Find where the given text appears and provide that cell's center as (x, y) coordinate. 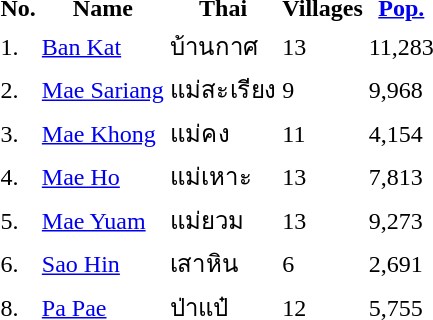
แม่ยวม (223, 220)
Mae Ho (102, 176)
Mae Khong (102, 133)
แม่สะเรียง (223, 90)
แม่คง (223, 133)
Mae Yuam (102, 220)
6 (322, 264)
Mae Sariang (102, 90)
9 (322, 90)
11 (322, 133)
บ้านกาศ (223, 46)
เสาหิน (223, 264)
Ban Kat (102, 46)
Sao Hin (102, 264)
แม่เหาะ (223, 176)
